Capture the cell that displays the provided text and extract its (X, Y) central coordinate. 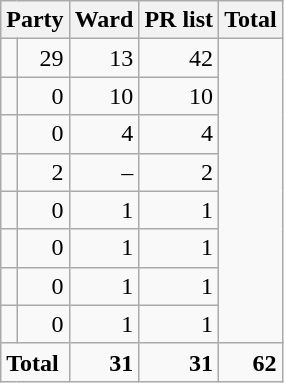
29 (43, 58)
42 (179, 58)
– (104, 172)
Ward (104, 20)
PR list (179, 20)
Party (35, 20)
62 (251, 362)
13 (104, 58)
